Capture the cell that displays the provided text and extract its [x, y] central coordinate. 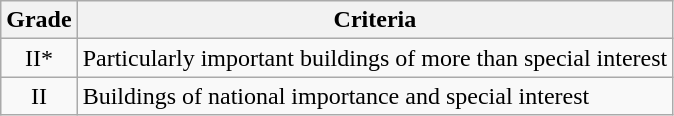
Particularly important buildings of more than special interest [375, 58]
Buildings of national importance and special interest [375, 96]
Grade [39, 20]
II [39, 96]
II* [39, 58]
Criteria [375, 20]
